Output the (x, y) coordinate of the center of the cell containing the given text.  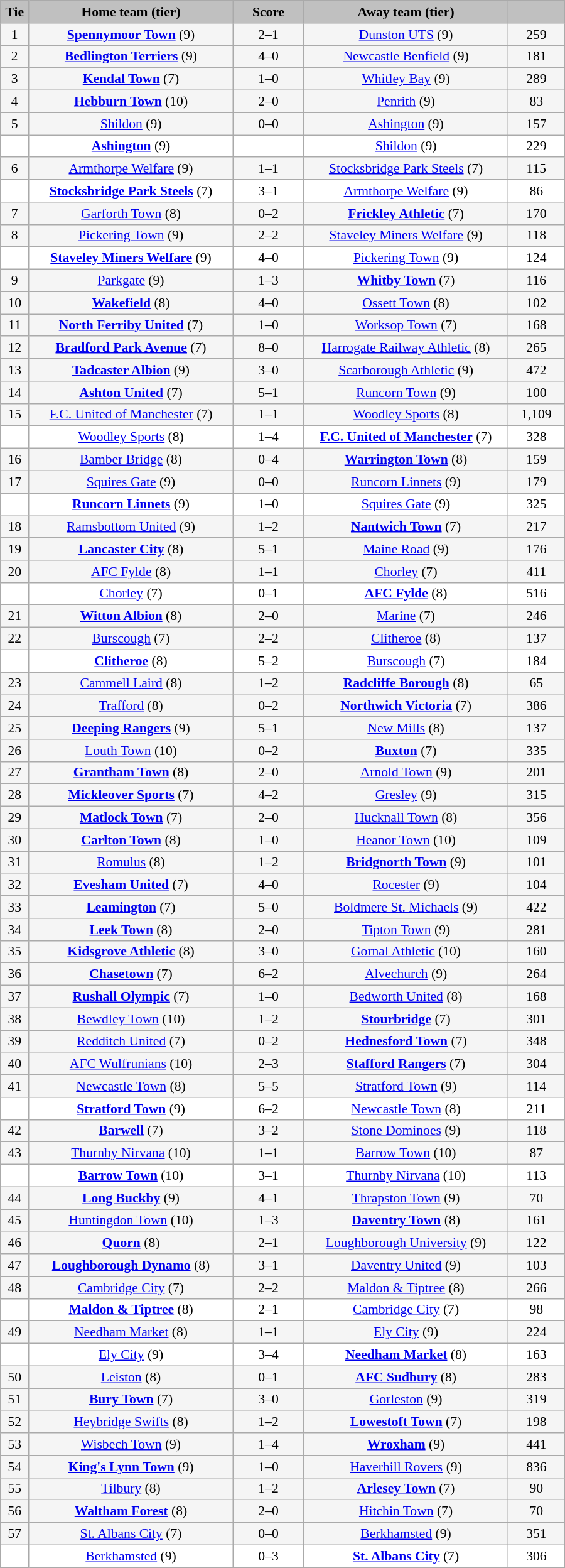
Tadcaster Albion (9) (131, 370)
Hitchin Town (7) (406, 1511)
31 (15, 863)
Radcliffe Borough (8) (406, 683)
34 (15, 930)
264 (536, 974)
North Ferriby United (7) (131, 325)
157 (536, 124)
52 (15, 1422)
Kendal Town (7) (131, 79)
Thrapston Town (9) (406, 1198)
103 (536, 1265)
Chasetown (7) (131, 974)
315 (536, 795)
21 (15, 616)
325 (536, 504)
44 (15, 1198)
265 (536, 348)
217 (536, 527)
Tie (15, 12)
Hucknall Town (8) (406, 818)
9 (15, 281)
Bewdley Town (10) (131, 1019)
Romulus (8) (131, 863)
Huntingdon Town (10) (131, 1221)
Whitby Town (7) (406, 281)
283 (536, 1377)
Heybridge Swifts (8) (131, 1422)
36 (15, 974)
Mickleover Sports (7) (131, 795)
Louth Town (10) (131, 751)
100 (536, 393)
2 (15, 57)
4–2 (268, 795)
124 (536, 258)
5–0 (268, 907)
Bury Town (7) (131, 1400)
39 (15, 1042)
266 (536, 1288)
Loughborough Dynamo (8) (131, 1265)
163 (536, 1355)
23 (15, 683)
Spennymoor Town (9) (131, 35)
47 (15, 1265)
Ashton United (7) (131, 393)
49 (15, 1332)
New Mills (8) (406, 728)
57 (15, 1534)
116 (536, 281)
Newcastle Benfield (9) (406, 57)
Bridgnorth Town (9) (406, 863)
Tilbury (8) (131, 1489)
301 (536, 1019)
281 (536, 930)
AFC Wulfrunians (10) (131, 1064)
348 (536, 1042)
5–5 (268, 1086)
Away team (tier) (406, 12)
10 (15, 303)
109 (536, 840)
22 (15, 639)
3–4 (268, 1355)
101 (536, 863)
38 (15, 1019)
211 (536, 1109)
229 (536, 146)
Bedworth United (8) (406, 997)
Heanor Town (10) (406, 840)
Hebburn Town (10) (131, 102)
Bedlington Terriers (9) (131, 57)
Nantwich Town (7) (406, 527)
13 (15, 370)
Lowestoft Town (7) (406, 1422)
Stone Dominoes (9) (406, 1131)
4 (15, 102)
159 (536, 460)
8 (15, 236)
King's Lynn Town (9) (131, 1467)
2–3 (268, 1064)
Haverhill Rovers (9) (406, 1467)
42 (15, 1131)
Trafford (8) (131, 706)
7 (15, 214)
114 (536, 1086)
411 (536, 572)
11 (15, 325)
Leek Town (8) (131, 930)
198 (536, 1422)
170 (536, 214)
122 (536, 1243)
28 (15, 795)
Waltham Forest (8) (131, 1511)
51 (15, 1400)
Harrogate Railway Athletic (8) (406, 348)
Rushall Olympic (7) (131, 997)
Barwell (7) (131, 1131)
Frickley Athletic (7) (406, 214)
Penrith (9) (406, 102)
Buxton (7) (406, 751)
160 (536, 952)
Dunston UTS (9) (406, 35)
Garforth Town (8) (131, 214)
102 (536, 303)
35 (15, 952)
Ramsbottom United (9) (131, 527)
Cammell Laird (8) (131, 683)
Bradford Park Avenue (7) (131, 348)
Ossett Town (8) (406, 303)
328 (536, 437)
259 (536, 35)
Stafford Rangers (7) (406, 1064)
8–0 (268, 348)
65 (536, 683)
304 (536, 1064)
24 (15, 706)
516 (536, 594)
Loughborough University (9) (406, 1243)
Carlton Town (8) (131, 840)
55 (15, 1489)
Deeping Rangers (9) (131, 728)
179 (536, 482)
386 (536, 706)
Rocester (9) (406, 885)
0–4 (268, 460)
30 (15, 840)
15 (15, 415)
Evesham United (7) (131, 885)
54 (15, 1467)
161 (536, 1221)
Lancaster City (8) (131, 549)
45 (15, 1221)
6 (15, 169)
46 (15, 1243)
Gornal Athletic (10) (406, 952)
1 (15, 35)
48 (15, 1288)
306 (536, 1556)
104 (536, 885)
Warrington Town (8) (406, 460)
3 (15, 79)
4–1 (268, 1198)
Leamington (7) (131, 907)
Wisbech Town (9) (131, 1444)
Parkgate (9) (131, 281)
Leiston (8) (131, 1377)
90 (536, 1489)
83 (536, 102)
17 (15, 482)
Arlesey Town (7) (406, 1489)
201 (536, 773)
335 (536, 751)
Gresley (9) (406, 795)
176 (536, 549)
AFC Sudbury (8) (406, 1377)
27 (15, 773)
Runcorn Town (9) (406, 393)
1,109 (536, 415)
Grantham Town (8) (131, 773)
33 (15, 907)
Daventry United (9) (406, 1265)
Kidsgrove Athletic (8) (131, 952)
Marine (7) (406, 616)
Scarborough Athletic (9) (406, 370)
Worksop Town (7) (406, 325)
289 (536, 79)
3–2 (268, 1131)
181 (536, 57)
224 (536, 1332)
441 (536, 1444)
Home team (tier) (131, 12)
Stourbridge (7) (406, 1019)
Northwich Victoria (7) (406, 706)
Wakefield (8) (131, 303)
472 (536, 370)
20 (15, 572)
Boldmere St. Michaels (9) (406, 907)
29 (15, 818)
5 (15, 124)
351 (536, 1534)
184 (536, 661)
319 (536, 1400)
836 (536, 1467)
86 (536, 191)
113 (536, 1176)
Bamber Bridge (8) (131, 460)
Tipton Town (9) (406, 930)
0–3 (268, 1556)
Alvechurch (9) (406, 974)
356 (536, 818)
Long Buckby (9) (131, 1198)
18 (15, 527)
19 (15, 549)
Maine Road (9) (406, 549)
56 (15, 1511)
Score (268, 12)
53 (15, 1444)
Gorleston (9) (406, 1400)
32 (15, 885)
Wroxham (9) (406, 1444)
37 (15, 997)
Daventry Town (8) (406, 1221)
422 (536, 907)
26 (15, 751)
Arnold Town (9) (406, 773)
25 (15, 728)
Whitley Bay (9) (406, 79)
16 (15, 460)
43 (15, 1153)
Hednesford Town (7) (406, 1042)
50 (15, 1377)
12 (15, 348)
Redditch United (7) (131, 1042)
5–2 (268, 661)
115 (536, 169)
41 (15, 1086)
Witton Albion (8) (131, 616)
87 (536, 1153)
246 (536, 616)
98 (536, 1310)
Quorn (8) (131, 1243)
40 (15, 1064)
14 (15, 393)
Matlock Town (7) (131, 818)
